Return [x, y] of the center of cell containing provided text 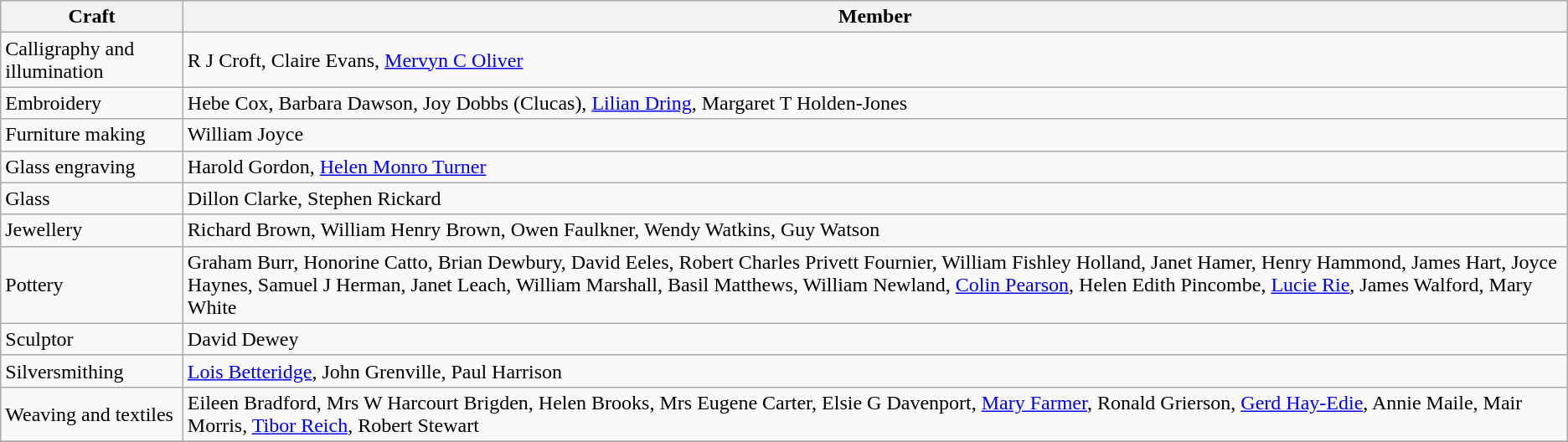
Pottery [92, 285]
Weaving and textiles [92, 414]
Glass engraving [92, 167]
Dillon Clarke, Stephen Rickard [874, 198]
Craft [92, 17]
Calligraphy and illumination [92, 60]
R J Croft, Claire Evans, Mervyn C Oliver [874, 60]
Hebe Cox, Barbara Dawson, Joy Dobbs (Clucas), Lilian Dring, Margaret T Holden-Jones [874, 103]
William Joyce [874, 135]
Jewellery [92, 230]
Sculptor [92, 339]
Glass [92, 198]
Silversmithing [92, 371]
David Dewey [874, 339]
Richard Brown, William Henry Brown, Owen Faulkner, Wendy Watkins, Guy Watson [874, 230]
Member [874, 17]
Embroidery [92, 103]
Lois Betteridge, John Grenville, Paul Harrison [874, 371]
Furniture making [92, 135]
Harold Gordon, Helen Monro Turner [874, 167]
